Determine the [x, y] coordinate at the center of the cell enclosing the given text.  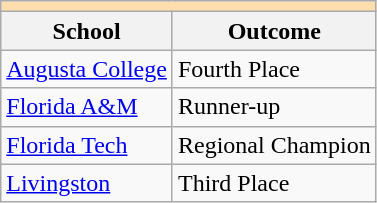
Third Place [274, 183]
School [87, 31]
Florida Tech [87, 145]
Runner-up [274, 107]
Augusta College [87, 69]
Florida A&M [87, 107]
Livingston [87, 183]
Fourth Place [274, 69]
Outcome [274, 31]
Regional Champion [274, 145]
